Provide the (x, y) coordinate of the cell's center where the given text is located.  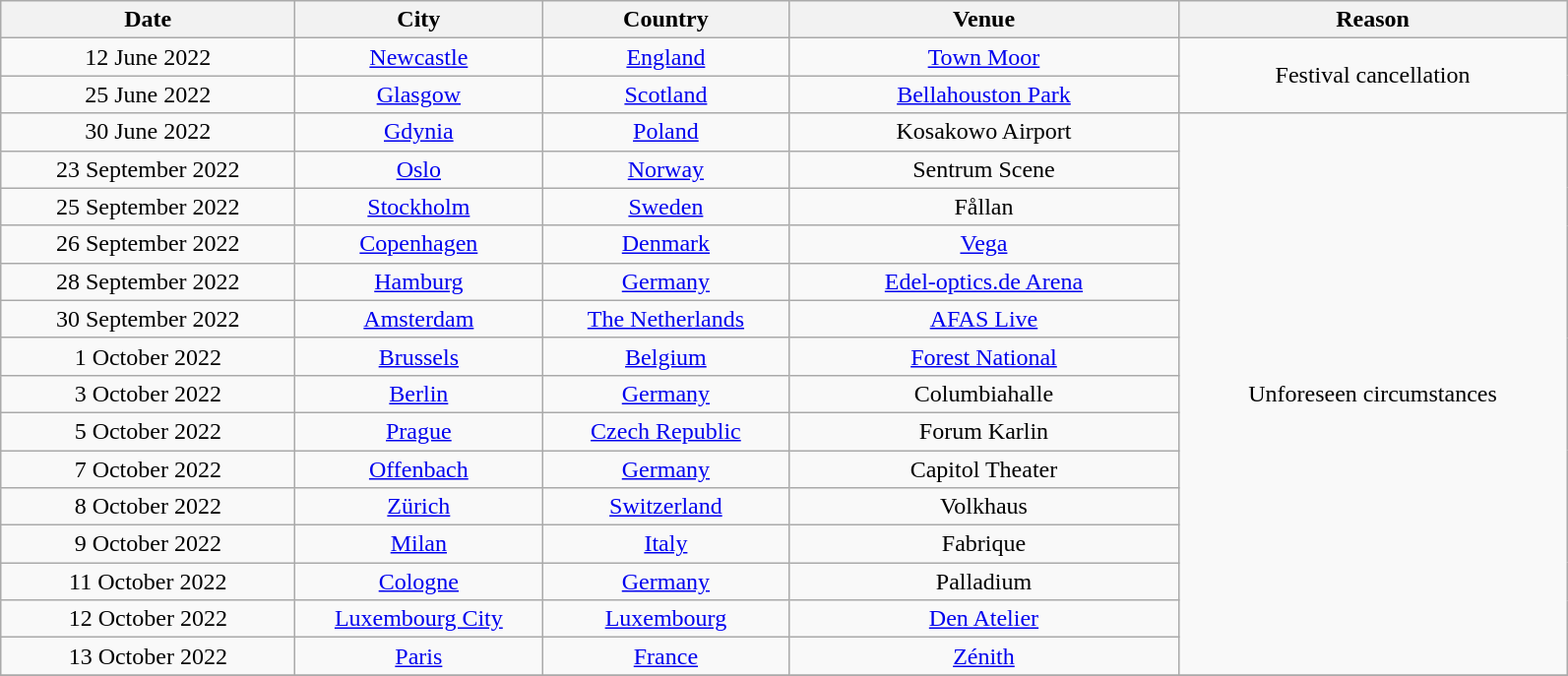
England (665, 57)
Kosakowo Airport (984, 132)
Edel-optics.de Arena (984, 281)
Gdynia (419, 132)
Fållan (984, 207)
Oslo (419, 169)
1 October 2022 (148, 356)
Columbiahalle (984, 394)
Reason (1372, 20)
28 September 2022 (148, 281)
Czech Republic (665, 431)
Switzerland (665, 507)
Poland (665, 132)
Sweden (665, 207)
30 June 2022 (148, 132)
Capitol Theater (984, 469)
Belgium (665, 356)
Vega (984, 244)
Fabrique (984, 544)
City (419, 20)
Luxembourg City (419, 619)
12 October 2022 (148, 619)
7 October 2022 (148, 469)
Offenbach (419, 469)
AFAS Live (984, 319)
Luxembourg (665, 619)
Norway (665, 169)
Milan (419, 544)
Den Atelier (984, 619)
Berlin (419, 394)
Unforeseen circumstances (1372, 394)
Brussels (419, 356)
Zénith (984, 656)
Cologne (419, 582)
The Netherlands (665, 319)
Prague (419, 431)
Date (148, 20)
Paris (419, 656)
5 October 2022 (148, 431)
Zürich (419, 507)
Denmark (665, 244)
Stockholm (419, 207)
23 September 2022 (148, 169)
Country (665, 20)
25 September 2022 (148, 207)
9 October 2022 (148, 544)
Sentrum Scene (984, 169)
3 October 2022 (148, 394)
France (665, 656)
13 October 2022 (148, 656)
Bellahouston Park (984, 94)
Scotland (665, 94)
Festival cancellation (1372, 76)
26 September 2022 (148, 244)
Hamburg (419, 281)
8 October 2022 (148, 507)
12 June 2022 (148, 57)
Volkhaus (984, 507)
11 October 2022 (148, 582)
Town Moor (984, 57)
Newcastle (419, 57)
Forest National (984, 356)
Copenhagen (419, 244)
30 September 2022 (148, 319)
Italy (665, 544)
Amsterdam (419, 319)
Venue (984, 20)
Palladium (984, 582)
25 June 2022 (148, 94)
Forum Karlin (984, 431)
Glasgow (419, 94)
